Detect which cell encompasses the target text, then output its [X, Y] center coordinate. 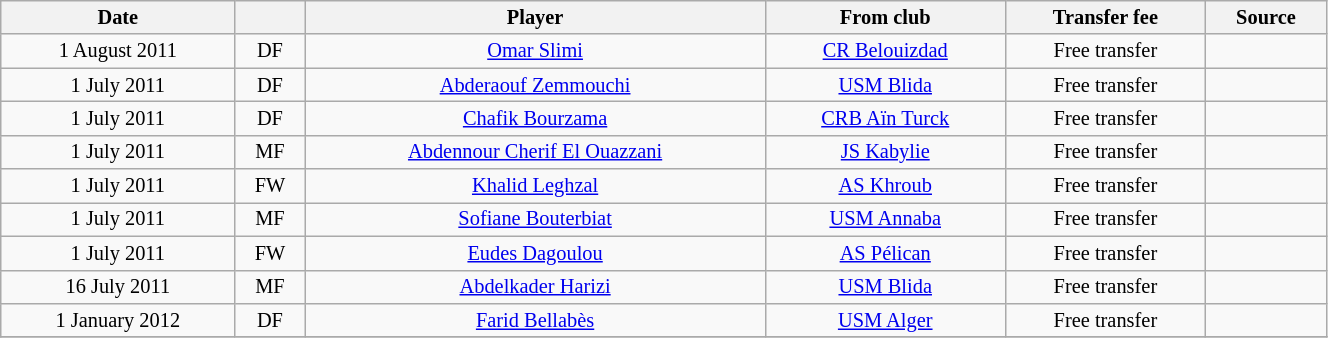
Abdennour Cherif El Ouazzani [535, 152]
USM Alger [885, 320]
JS Kabylie [885, 152]
Date [118, 17]
From club [885, 17]
CRB Aïn Turck [885, 118]
Khalid Leghzal [535, 186]
1 January 2012 [118, 320]
Eudes Dagoulou [535, 253]
Source [1266, 17]
Transfer fee [1105, 17]
AS Pélican [885, 253]
Omar Slimi [535, 51]
USM Annaba [885, 219]
16 July 2011 [118, 287]
Abderaouf Zemmouchi [535, 85]
Player [535, 17]
AS Khroub [885, 186]
Chafik Bourzama [535, 118]
Farid Bellabès [535, 320]
Sofiane Bouterbiat [535, 219]
1 August 2011 [118, 51]
Abdelkader Harizi [535, 287]
CR Belouizdad [885, 51]
